Search for the cell housing the specified text and yield its [x, y] center coordinate. 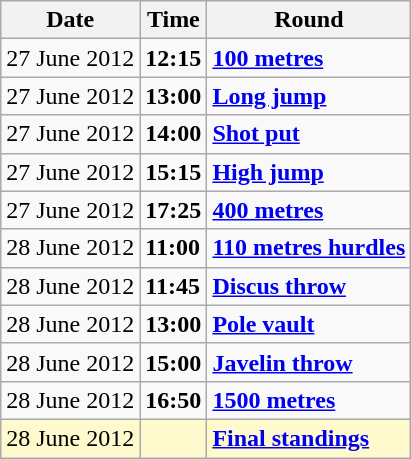
100 metres [309, 58]
Javelin throw [309, 362]
Round [309, 20]
17:25 [174, 210]
400 metres [309, 210]
15:15 [174, 172]
Date [70, 20]
14:00 [174, 134]
Long jump [309, 96]
Time [174, 20]
11:00 [174, 248]
Final standings [309, 438]
Shot put [309, 134]
110 metres hurdles [309, 248]
11:45 [174, 286]
High jump [309, 172]
12:15 [174, 58]
16:50 [174, 400]
1500 metres [309, 400]
Pole vault [309, 324]
15:00 [174, 362]
Discus throw [309, 286]
